Extract the [X, Y] coordinate from the center of the cell holding the provided text.  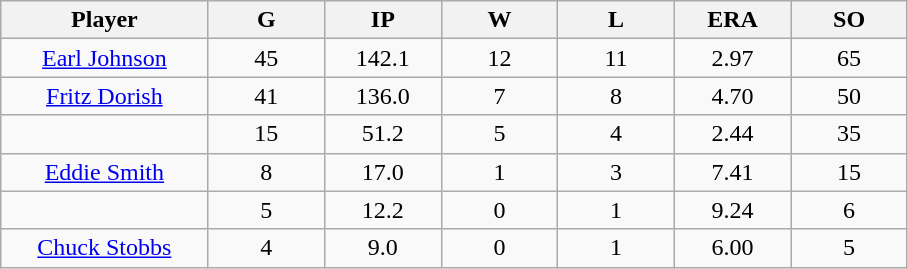
7 [500, 96]
Fritz Dorish [104, 96]
Chuck Stobbs [104, 248]
9.0 [384, 248]
17.0 [384, 172]
7.41 [732, 172]
4.70 [732, 96]
G [266, 20]
ERA [732, 20]
L [616, 20]
51.2 [384, 134]
12.2 [384, 210]
2.44 [732, 134]
2.97 [732, 58]
Player [104, 20]
142.1 [384, 58]
9.24 [732, 210]
Earl Johnson [104, 58]
11 [616, 58]
3 [616, 172]
6 [850, 210]
SO [850, 20]
Eddie Smith [104, 172]
45 [266, 58]
35 [850, 134]
W [500, 20]
136.0 [384, 96]
65 [850, 58]
41 [266, 96]
12 [500, 58]
6.00 [732, 248]
50 [850, 96]
IP [384, 20]
